Search for the cell housing the specified text and yield its [X, Y] center coordinate. 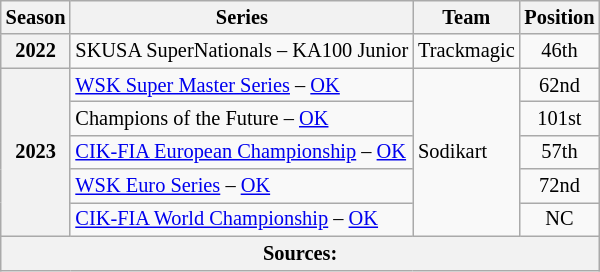
62nd [560, 85]
Sources: [300, 253]
WSK Euro Series – OK [242, 186]
Series [242, 17]
2023 [36, 152]
Team [466, 17]
72nd [560, 186]
Trackmagic [466, 51]
SKUSA SuperNationals – KA100 Junior [242, 51]
101st [560, 118]
Champions of the Future – OK [242, 118]
CIK-FIA World Championship – OK [242, 219]
CIK-FIA European Championship – OK [242, 152]
2022 [36, 51]
57th [560, 152]
Position [560, 17]
NC [560, 219]
Season [36, 17]
WSK Super Master Series – OK [242, 85]
Sodikart [466, 152]
46th [560, 51]
